Capture the cell that displays the provided text and extract its (X, Y) central coordinate. 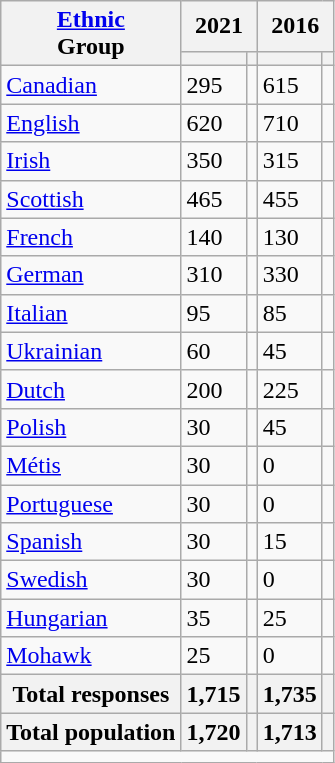
Scottish (91, 199)
Métis (91, 465)
130 (290, 237)
95 (214, 313)
1,713 (290, 732)
Italian (91, 313)
2016 (295, 26)
Swedish (91, 580)
330 (290, 275)
Spanish (91, 542)
310 (214, 275)
1,735 (290, 694)
620 (214, 123)
35 (214, 618)
Mohawk (91, 656)
Canadian (91, 85)
350 (214, 161)
465 (214, 199)
Total responses (91, 694)
2021 (219, 26)
455 (290, 199)
1,720 (214, 732)
Polish (91, 427)
200 (214, 389)
Total population (91, 732)
1,715 (214, 694)
Portuguese (91, 503)
15 (290, 542)
710 (290, 123)
French (91, 237)
EthnicGroup (91, 34)
Dutch (91, 389)
295 (214, 85)
Hungarian (91, 618)
315 (290, 161)
Ukrainian (91, 351)
140 (214, 237)
225 (290, 389)
60 (214, 351)
Irish (91, 161)
85 (290, 313)
English (91, 123)
615 (290, 85)
German (91, 275)
